Locate the cell with the specified text and output its (X, Y) center coordinate. 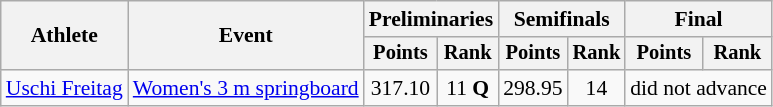
Women's 3 m springboard (246, 88)
Athlete (64, 36)
Semifinals (562, 19)
did not advance (698, 88)
Final (698, 19)
Preliminaries (431, 19)
Event (246, 36)
298.95 (532, 88)
14 (597, 88)
317.10 (401, 88)
Uschi Freitag (64, 88)
11 Q (468, 88)
